Search for the cell housing the specified text and yield its (x, y) center coordinate. 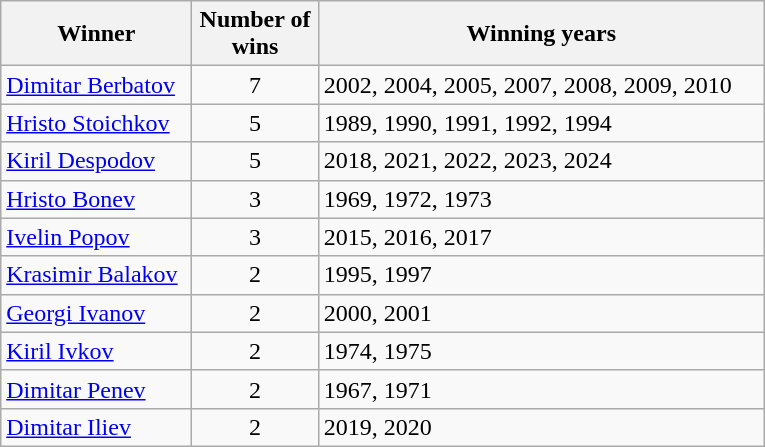
2002, 2004, 2005, 2007, 2008, 2009, 2010 (541, 85)
Hristo Bonev (96, 199)
Winner (96, 34)
Kiril Ivkov (96, 351)
Ivelin Popov (96, 237)
Number of wins (255, 34)
Winning years (541, 34)
2019, 2020 (541, 427)
Dimitar Berbatov (96, 85)
2015, 2016, 2017 (541, 237)
2000, 2001 (541, 313)
Kiril Despodov (96, 161)
7 (255, 85)
Georgi Ivanov (96, 313)
1969, 1972, 1973 (541, 199)
1967, 1971 (541, 389)
1989, 1990, 1991, 1992, 1994 (541, 123)
Dimitar Iliev (96, 427)
Krasimir Balakov (96, 275)
1974, 1975 (541, 351)
Dimitar Penev (96, 389)
2018, 2021, 2022, 2023, 2024 (541, 161)
Hristo Stoichkov (96, 123)
1995, 1997 (541, 275)
